Capture the cell that displays the provided text and extract its (x, y) central coordinate. 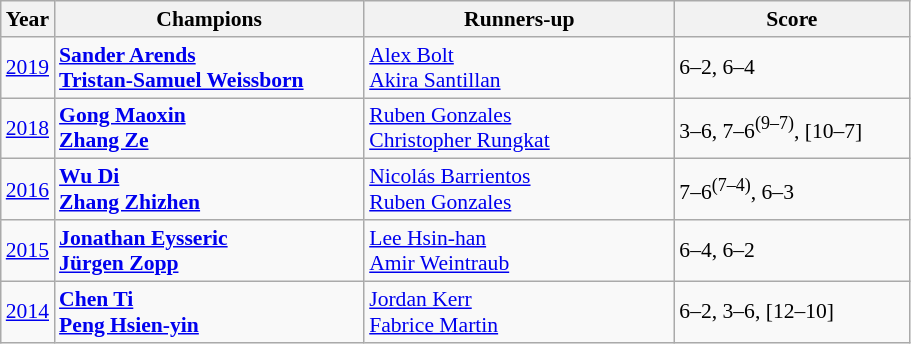
Year (28, 19)
3–6, 7–6(9–7), [10–7] (792, 128)
Jordan Kerr Fabrice Martin (519, 312)
2018 (28, 128)
Jonathan Eysseric Jürgen Zopp (209, 250)
Score (792, 19)
Lee Hsin-han Amir Weintraub (519, 250)
Runners-up (519, 19)
Alex Bolt Akira Santillan (519, 68)
Chen Ti Peng Hsien-yin (209, 312)
Champions (209, 19)
2019 (28, 68)
6–4, 6–2 (792, 250)
6–2, 6–4 (792, 68)
7–6(7–4), 6–3 (792, 190)
Ruben Gonzales Christopher Rungkat (519, 128)
6–2, 3–6, [12–10] (792, 312)
Nicolás Barrientos Ruben Gonzales (519, 190)
Gong Maoxin Zhang Ze (209, 128)
Sander Arends Tristan-Samuel Weissborn (209, 68)
2015 (28, 250)
2014 (28, 312)
2016 (28, 190)
Wu Di Zhang Zhizhen (209, 190)
